Determine the (x, y) coordinate at the center of the cell enclosing the given text.  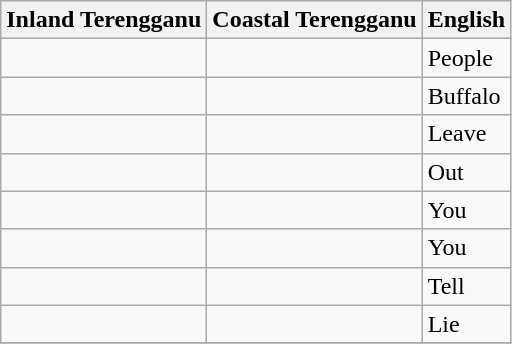
Inland Terengganu (104, 20)
English (466, 20)
Tell (466, 286)
Lie (466, 324)
Out (466, 172)
Buffalo (466, 96)
Coastal Terengganu (314, 20)
People (466, 58)
Leave (466, 134)
